Capture the cell that displays the provided text and extract its (X, Y) central coordinate. 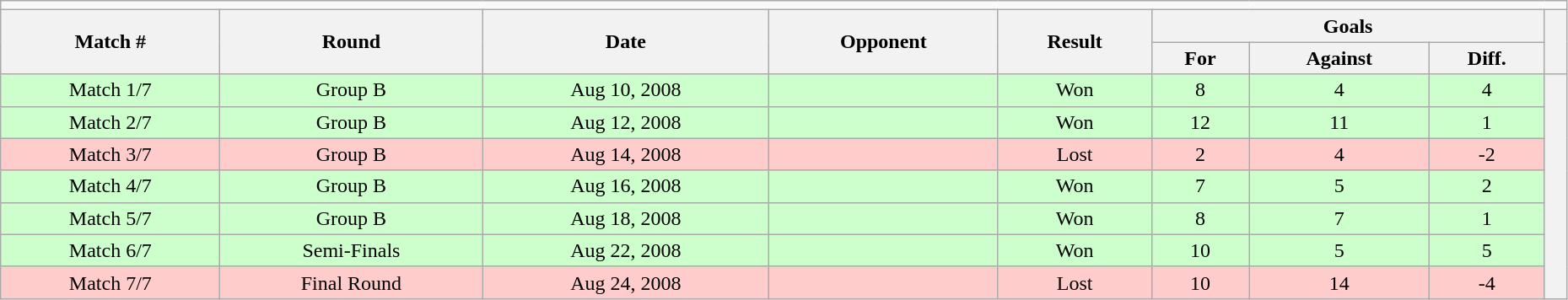
Diff. (1487, 58)
Against (1339, 58)
Result (1075, 42)
Semi-Finals (351, 250)
-2 (1487, 154)
Match 3/7 (110, 154)
14 (1339, 282)
Match # (110, 42)
For (1199, 58)
-4 (1487, 282)
Match 6/7 (110, 250)
Opponent (884, 42)
Match 5/7 (110, 218)
Final Round (351, 282)
12 (1199, 122)
Aug 22, 2008 (626, 250)
Aug 18, 2008 (626, 218)
Match 7/7 (110, 282)
Aug 16, 2008 (626, 186)
Goals (1348, 26)
Aug 14, 2008 (626, 154)
Match 1/7 (110, 90)
11 (1339, 122)
Match 2/7 (110, 122)
Match 4/7 (110, 186)
Aug 10, 2008 (626, 90)
Date (626, 42)
Aug 12, 2008 (626, 122)
Round (351, 42)
Aug 24, 2008 (626, 282)
